Pinpoint the cell where the given text exists, returning its (X, Y) midpoint coordinate. 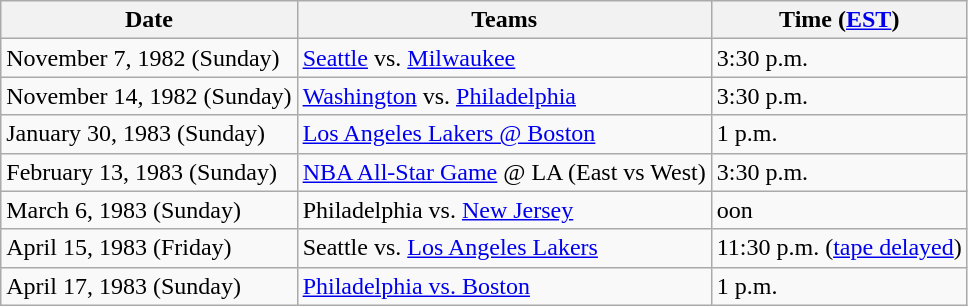
Philadelphia vs. Boston (504, 286)
April 15, 1983 (Friday) (149, 248)
Teams (504, 20)
Time (EST) (839, 20)
NBA All-Star Game @ LA (East vs West) (504, 172)
November 7, 1982 (Sunday) (149, 58)
Seattle vs. Los Angeles Lakers (504, 248)
April 17, 1983 (Sunday) (149, 286)
February 13, 1983 (Sunday) (149, 172)
oon (839, 210)
January 30, 1983 (Sunday) (149, 134)
November 14, 1982 (Sunday) (149, 96)
March 6, 1983 (Sunday) (149, 210)
Washington vs. Philadelphia (504, 96)
11:30 p.m. (tape delayed) (839, 248)
Los Angeles Lakers @ Boston (504, 134)
Seattle vs. Milwaukee (504, 58)
Philadelphia vs. New Jersey (504, 210)
Date (149, 20)
